Extract the [X, Y] coordinate from the center of the cell holding the provided text.  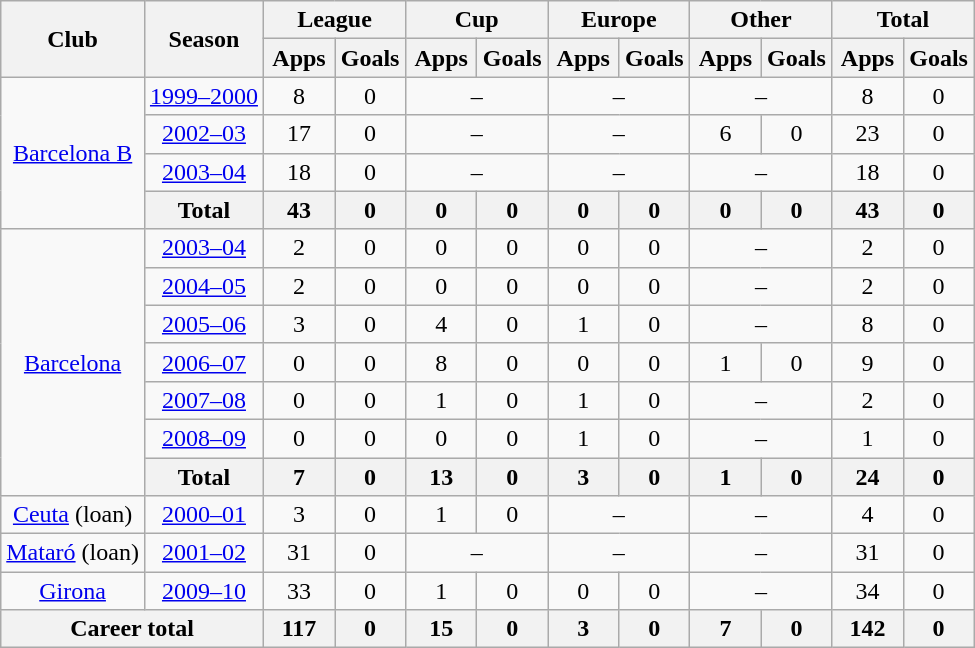
Ceuta (loan) [73, 515]
Club [73, 39]
League [334, 20]
Cup [477, 20]
Season [204, 39]
23 [868, 134]
2002–03 [204, 134]
13 [442, 477]
2005–06 [204, 324]
Career total [132, 629]
Other [761, 20]
2001–02 [204, 553]
2004–05 [204, 286]
6 [726, 134]
24 [868, 477]
Mataró (loan) [73, 553]
2007–08 [204, 400]
34 [868, 591]
15 [442, 629]
Girona [73, 591]
2000–01 [204, 515]
9 [868, 362]
33 [298, 591]
2008–09 [204, 438]
Barcelona [73, 362]
Europe [619, 20]
2006–07 [204, 362]
142 [868, 629]
Barcelona B [73, 153]
2009–10 [204, 591]
117 [298, 629]
1999–2000 [204, 96]
17 [298, 134]
